Pinpoint the cell where the given text exists, returning its (X, Y) midpoint coordinate. 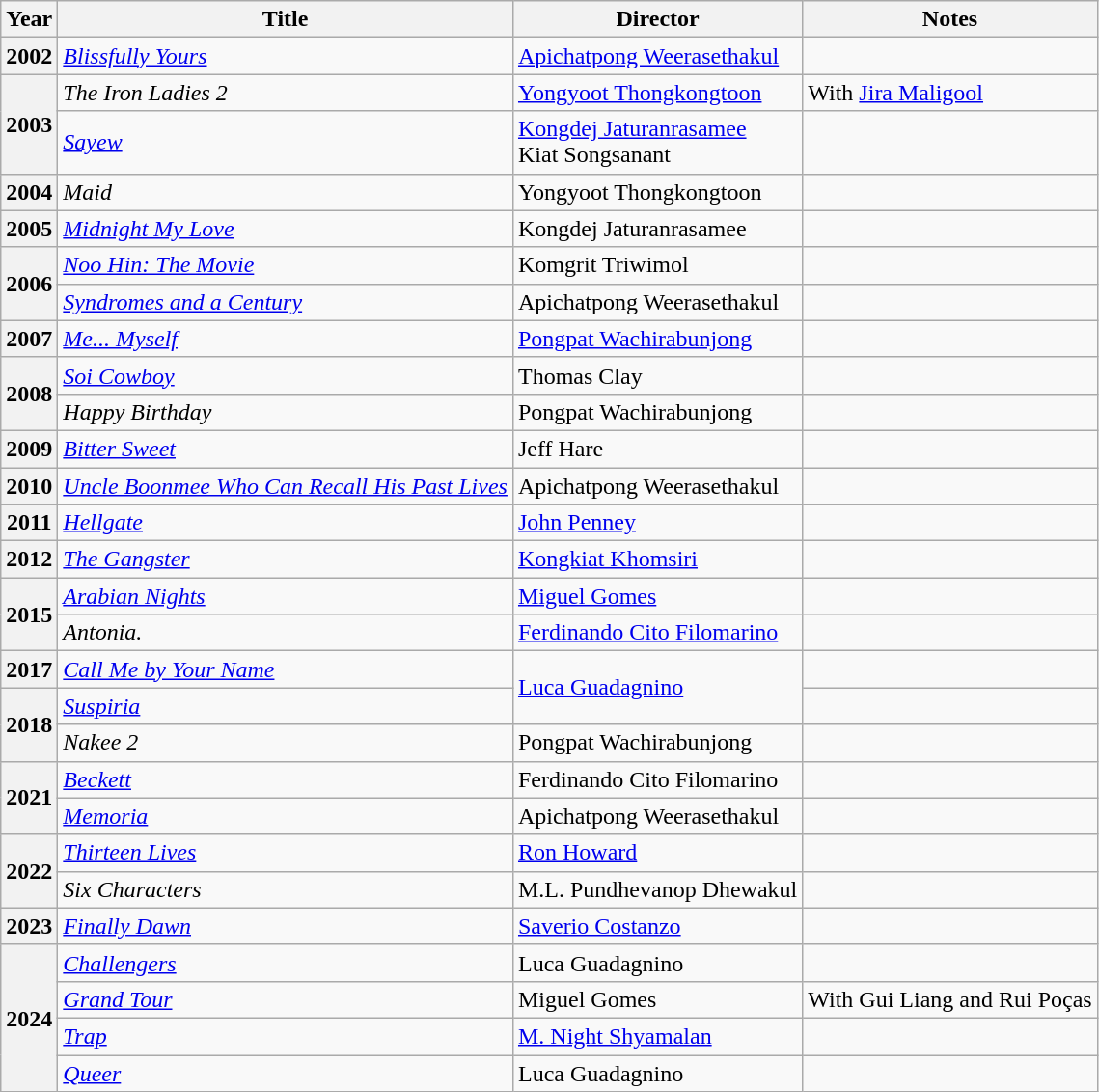
Jeff Hare (657, 449)
With Gui Liang and Rui Poças (949, 999)
Queer (286, 1074)
2018 (29, 724)
2003 (29, 123)
Happy Birthday (286, 412)
2002 (29, 56)
2009 (29, 449)
Nakee 2 (286, 743)
Suspiria (286, 706)
Kongdej Jaturanrasamee (657, 229)
2023 (29, 926)
Komgrit Triwimol (657, 265)
Notes (949, 19)
Grand Tour (286, 999)
Thomas Clay (657, 375)
Arabian Nights (286, 596)
M. Night Shyamalan (657, 1036)
The Iron Ladies 2 (286, 93)
2010 (29, 485)
Hellgate (286, 523)
With Jira Maligool (949, 93)
Call Me by Your Name (286, 669)
Thirteen Lives (286, 853)
The Gangster (286, 560)
Year (29, 19)
Syndromes and a Century (286, 302)
2008 (29, 394)
2017 (29, 669)
2006 (29, 284)
2004 (29, 192)
Six Characters (286, 889)
Soi Cowboy (286, 375)
Noo Hin: The Movie (286, 265)
Director (657, 19)
M.L. Pundhevanop Dhewakul (657, 889)
Kongkiat Khomsiri (657, 560)
Memoria (286, 816)
Kongdej JaturanrasameeKiat Songsanant (657, 143)
Finally Dawn (286, 926)
2024 (29, 1018)
2021 (29, 798)
Antonia. (286, 633)
2007 (29, 339)
Midnight My Love (286, 229)
Ron Howard (657, 853)
Bitter Sweet (286, 449)
2015 (29, 614)
Blissfully Yours (286, 56)
Title (286, 19)
Sayew (286, 143)
2012 (29, 560)
2011 (29, 523)
2022 (29, 871)
2005 (29, 229)
Challengers (286, 963)
Trap (286, 1036)
Maid (286, 192)
Uncle Boonmee Who Can Recall His Past Lives (286, 485)
Me... Myself (286, 339)
Beckett (286, 779)
John Penney (657, 523)
Saverio Costanzo (657, 926)
